Pinpoint the cell where the given text exists, returning its (X, Y) midpoint coordinate. 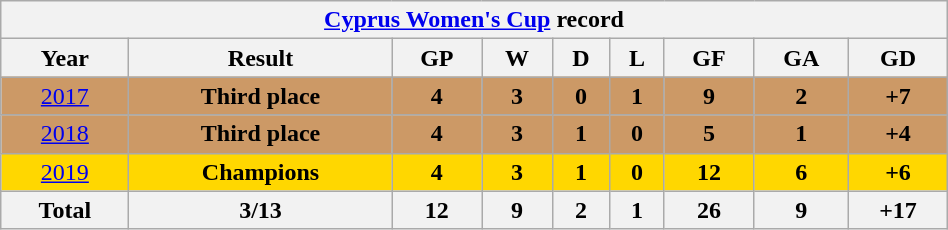
5 (709, 134)
2017 (65, 96)
L (638, 58)
Cyprus Women's Cup record (474, 20)
GD (898, 58)
+7 (898, 96)
D (580, 58)
GP (437, 58)
+6 (898, 172)
Result (260, 58)
Champions (260, 172)
GA (802, 58)
W (518, 58)
GF (709, 58)
2019 (65, 172)
6 (802, 172)
Total (65, 210)
26 (709, 210)
2018 (65, 134)
+4 (898, 134)
Year (65, 58)
3/13 (260, 210)
+17 (898, 210)
